Provide the (x, y) coordinate of the cell's center where the given text is located.  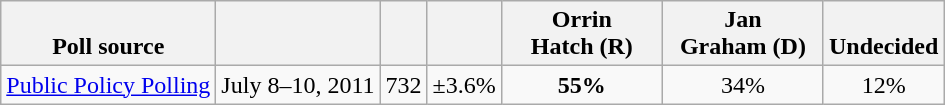
OrrinHatch (R) (582, 34)
55% (582, 85)
July 8–10, 2011 (298, 85)
34% (742, 85)
JanGraham (D) (742, 34)
±3.6% (464, 85)
Poll source (108, 34)
732 (404, 85)
Public Policy Polling (108, 85)
12% (883, 85)
Undecided (883, 34)
